From the cell containing the given text, extract its center point as [X, Y] coordinate. 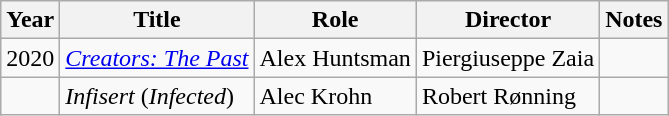
Director [508, 20]
Notes [634, 20]
Creators: The Past [157, 58]
2020 [30, 58]
Title [157, 20]
Infisert (Infected) [157, 96]
Piergiuseppe Zaia [508, 58]
Alex Huntsman [335, 58]
Alec Krohn [335, 96]
Role [335, 20]
Year [30, 20]
Robert Rønning [508, 96]
